Output the (x, y) coordinate of the center of the cell containing the given text.  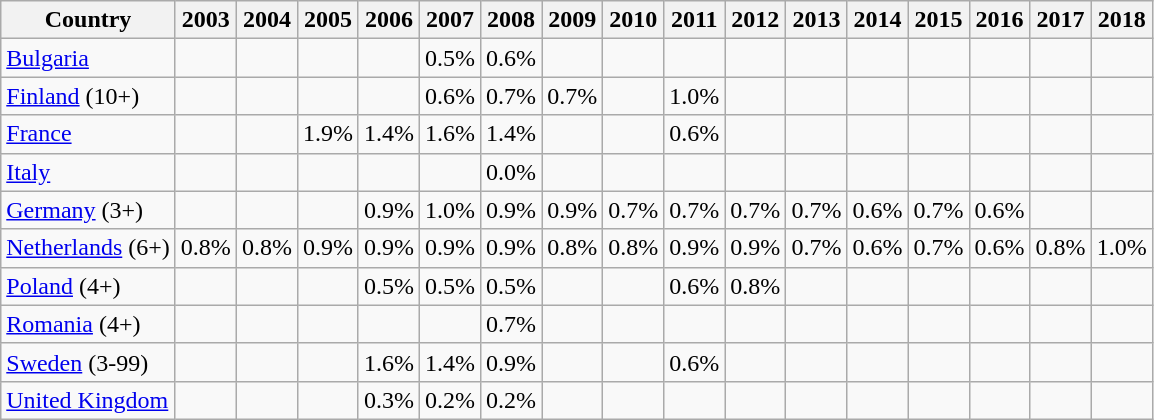
Poland (4+) (88, 286)
Romania (4+) (88, 324)
0.3% (388, 400)
Finland (10+) (88, 96)
2003 (206, 20)
Bulgaria (88, 58)
2011 (694, 20)
0.0% (512, 172)
1.9% (328, 134)
2016 (1000, 20)
2004 (266, 20)
2015 (938, 20)
Italy (88, 172)
Germany (3+) (88, 210)
United Kingdom (88, 400)
2018 (1122, 20)
2012 (756, 20)
2017 (1060, 20)
Country (88, 20)
2008 (512, 20)
2010 (634, 20)
France (88, 134)
2013 (816, 20)
Sweden (3-99) (88, 362)
2014 (878, 20)
2007 (450, 20)
2005 (328, 20)
Netherlands (6+) (88, 248)
2006 (388, 20)
2009 (572, 20)
